Detect which cell encompasses the target text, then output its (X, Y) center coordinate. 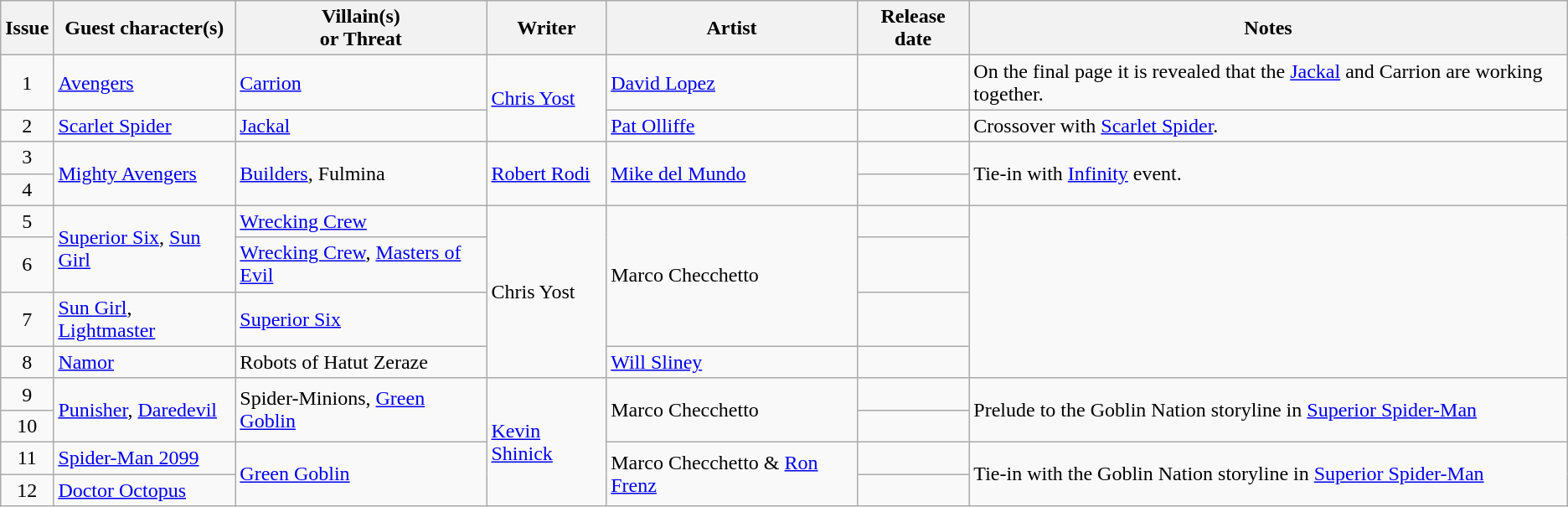
Robert Rodi (546, 173)
Notes (1268, 28)
11 (27, 458)
Sun Girl, Lightmaster (144, 318)
Issue (27, 28)
Wrecking Crew (361, 221)
On the final page it is revealed that the Jackal and Carrion are working together. (1268, 82)
Scarlet Spider (144, 126)
Punisher, Daredevil (144, 410)
Tie-in with Infinity event. (1268, 173)
Marco Checchetto & Ron Frenz (732, 473)
12 (27, 490)
Crossover with Scarlet Spider. (1268, 126)
4 (27, 189)
Tie-in with the Goblin Nation storyline in Superior Spider-Man (1268, 473)
9 (27, 394)
Avengers (144, 82)
Mike del Mundo (732, 173)
Artist (732, 28)
Doctor Octopus (144, 490)
Will Sliney (732, 362)
1 (27, 82)
Jackal (361, 126)
3 (27, 158)
Release date (913, 28)
2 (27, 126)
Superior Six, Sun Girl (144, 248)
10 (27, 426)
Superior Six (361, 318)
Namor (144, 362)
8 (27, 362)
Robots of Hatut Zeraze (361, 362)
Guest character(s) (144, 28)
Green Goblin (361, 473)
Mighty Avengers (144, 173)
Spider-Minions, Green Goblin (361, 410)
Wrecking Crew, Masters of Evil (361, 265)
Writer (546, 28)
Pat Olliffe (732, 126)
Villain(s) or Threat (361, 28)
Spider-Man 2099 (144, 458)
David Lopez (732, 82)
5 (27, 221)
6 (27, 265)
Builders, Fulmina (361, 173)
Kevin Shinick (546, 442)
Carrion (361, 82)
7 (27, 318)
Prelude to the Goblin Nation storyline in Superior Spider-Man (1268, 410)
